Provide the [x, y] coordinate of the cell's center where the given text is located.  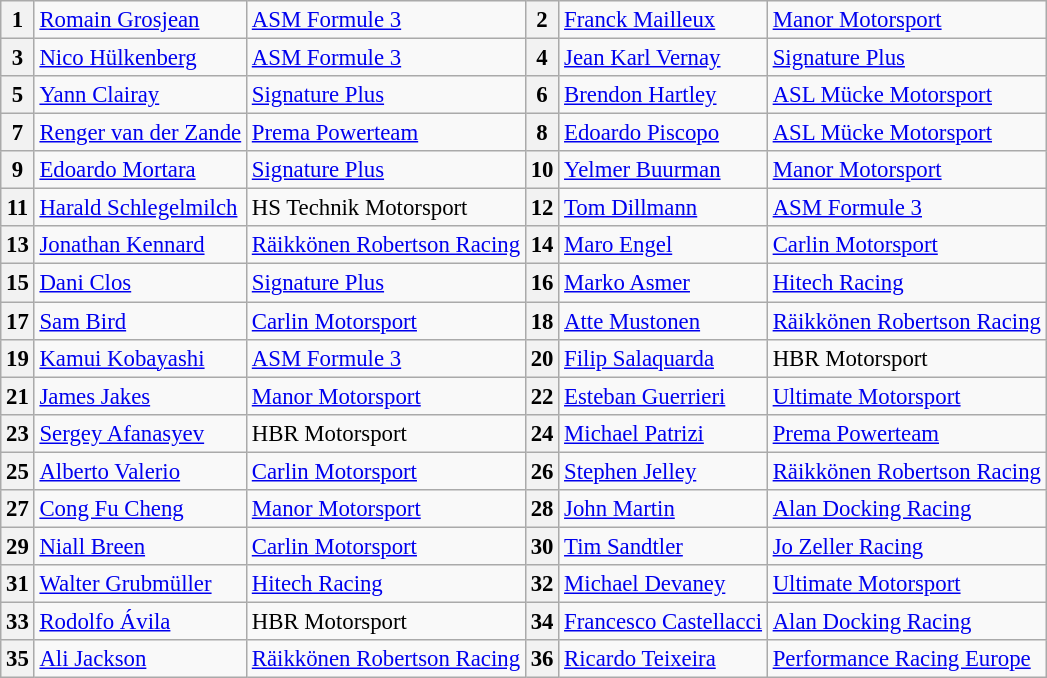
17 [18, 321]
11 [18, 208]
James Jakes [140, 396]
6 [542, 95]
10 [542, 170]
34 [542, 621]
9 [18, 170]
Performance Racing Europe [906, 659]
32 [542, 584]
27 [18, 509]
Jo Zeller Racing [906, 546]
29 [18, 546]
Harald Schlegelmilch [140, 208]
John Martin [664, 509]
30 [542, 546]
14 [542, 245]
22 [542, 396]
Jonathan Kennard [140, 245]
Stephen Jelley [664, 471]
Tim Sandtler [664, 546]
Maro Engel [664, 245]
Walter Grubmüller [140, 584]
Alberto Valerio [140, 471]
Brendon Hartley [664, 95]
Tom Dillmann [664, 208]
Ricardo Teixeira [664, 659]
26 [542, 471]
Esteban Guerrieri [664, 396]
8 [542, 133]
7 [18, 133]
Kamui Kobayashi [140, 358]
18 [542, 321]
20 [542, 358]
Edoardo Piscopo [664, 133]
Francesco Castellacci [664, 621]
15 [18, 283]
5 [18, 95]
Sergey Afanasyev [140, 433]
2 [542, 20]
Nico Hülkenberg [140, 58]
35 [18, 659]
28 [542, 509]
19 [18, 358]
24 [542, 433]
12 [542, 208]
HS Technik Motorsport [386, 208]
25 [18, 471]
Edoardo Mortara [140, 170]
Marko Asmer [664, 283]
Dani Clos [140, 283]
Yelmer Buurman [664, 170]
Michael Patrizi [664, 433]
Filip Salaquarda [664, 358]
Renger van der Zande [140, 133]
33 [18, 621]
Sam Bird [140, 321]
Romain Grosjean [140, 20]
16 [542, 283]
Niall Breen [140, 546]
4 [542, 58]
3 [18, 58]
23 [18, 433]
13 [18, 245]
Michael Devaney [664, 584]
31 [18, 584]
Ali Jackson [140, 659]
Franck Mailleux [664, 20]
36 [542, 659]
Yann Clairay [140, 95]
Jean Karl Vernay [664, 58]
Atte Mustonen [664, 321]
21 [18, 396]
Cong Fu Cheng [140, 509]
Rodolfo Ávila [140, 621]
1 [18, 20]
